Determine the [x, y] coordinate at the center of the cell enclosing the given text.  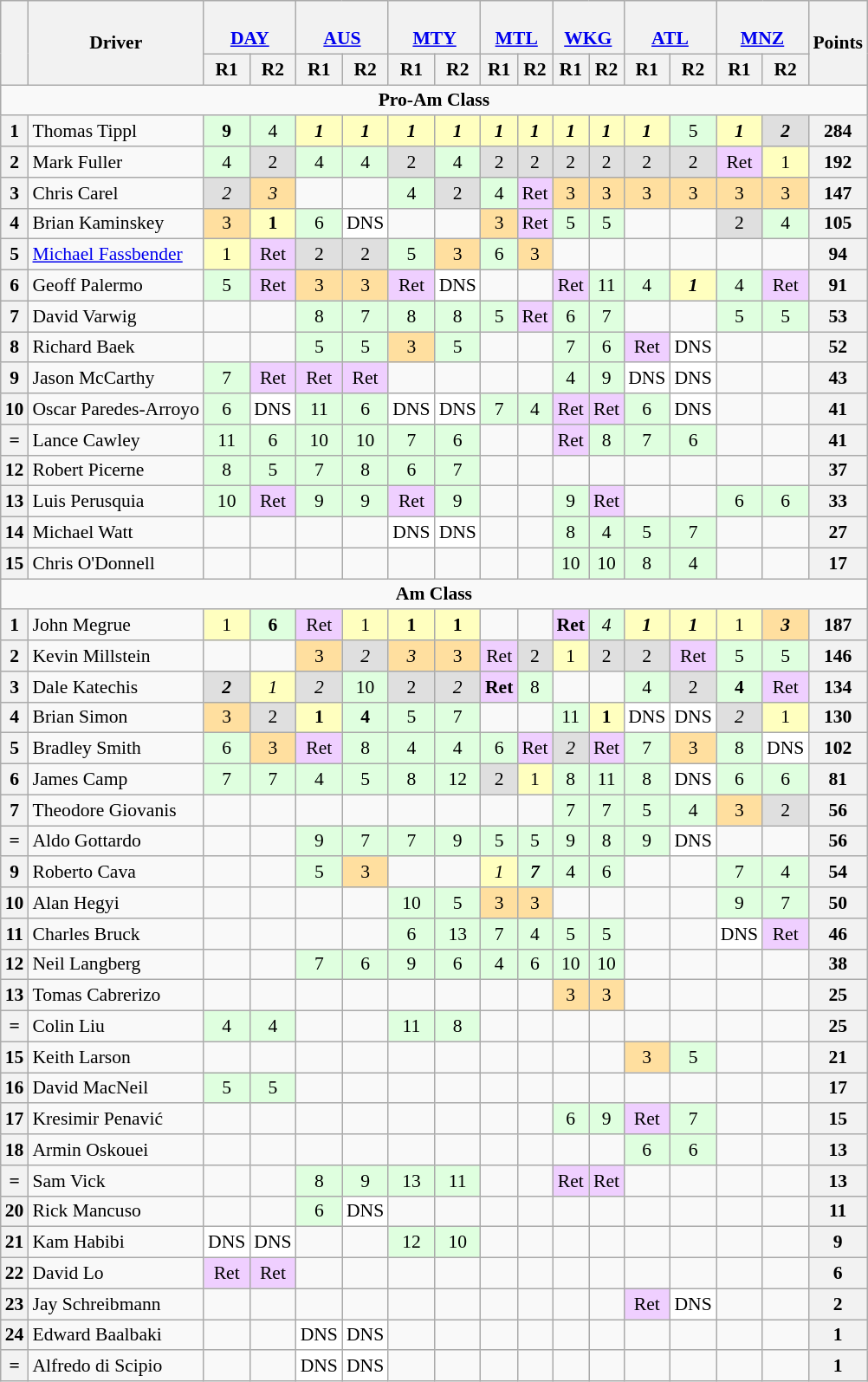
22 [15, 1274]
37 [838, 470]
Kevin Millstein [116, 656]
Michael Fassbender [116, 255]
27 [838, 533]
Thomas Tippl [116, 132]
284 [838, 132]
WKG [589, 28]
20 [15, 1211]
54 [838, 873]
Rick Mancuso [116, 1211]
24 [15, 1335]
146 [838, 656]
AUS [343, 28]
53 [838, 316]
50 [838, 903]
Brian Simon [116, 717]
14 [15, 533]
David MacNeil [116, 1088]
MTY [435, 28]
Keith Larson [116, 1057]
Lance Cawley [116, 440]
192 [838, 162]
Edward Baalbaki [116, 1335]
Neil Langberg [116, 964]
105 [838, 224]
Roberto Cava [116, 873]
187 [838, 626]
43 [838, 379]
Points [838, 43]
Colin Liu [116, 1027]
David Varwig [116, 316]
David Lo [116, 1274]
33 [838, 502]
52 [838, 347]
18 [15, 1150]
Bradley Smith [116, 749]
Oscar Paredes-Arroyo [116, 409]
Kresimir Penavić [116, 1119]
DAY [249, 28]
91 [838, 286]
Jason McCarthy [116, 379]
Robert Picerne [116, 470]
Chris Carel [116, 193]
Alan Hegyi [116, 903]
Armin Oskouei [116, 1150]
James Camp [116, 780]
Michael Watt [116, 533]
Driver [116, 43]
Pro-Am Class [434, 101]
Dale Katechis [116, 687]
Am Class [434, 594]
81 [838, 780]
ATL [670, 28]
Theodore Giovanis [116, 810]
16 [15, 1088]
Richard Baek [116, 347]
23 [15, 1304]
Charles Bruck [116, 934]
Luis Perusquia [116, 502]
MTL [516, 28]
94 [838, 255]
MNZ [762, 28]
46 [838, 934]
Tomas Cabrerizo [116, 996]
102 [838, 749]
Kam Habibi [116, 1243]
134 [838, 687]
Chris O'Donnell [116, 563]
Sam Vick [116, 1181]
Alfredo di Scipio [116, 1366]
Geoff Palermo [116, 286]
Mark Fuller [116, 162]
130 [838, 717]
Aldo Gottardo [116, 841]
147 [838, 193]
38 [838, 964]
John Megrue [116, 626]
Brian Kaminskey [116, 224]
Jay Schreibmann [116, 1304]
